Identify which cell holds the provided text, then report its (X, Y) central coordinate. 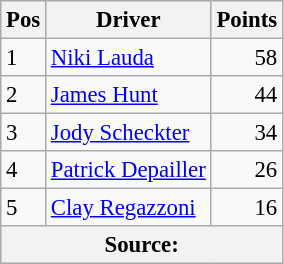
5 (24, 208)
Jody Scheckter (129, 133)
3 (24, 133)
Driver (129, 20)
34 (246, 133)
44 (246, 95)
16 (246, 208)
Pos (24, 20)
James Hunt (129, 95)
2 (24, 95)
26 (246, 170)
Points (246, 20)
Patrick Depailler (129, 170)
4 (24, 170)
Niki Lauda (129, 58)
58 (246, 58)
1 (24, 58)
Clay Regazzoni (129, 208)
Source: (142, 245)
